Detect which cell encompasses the target text, then output its [x, y] center coordinate. 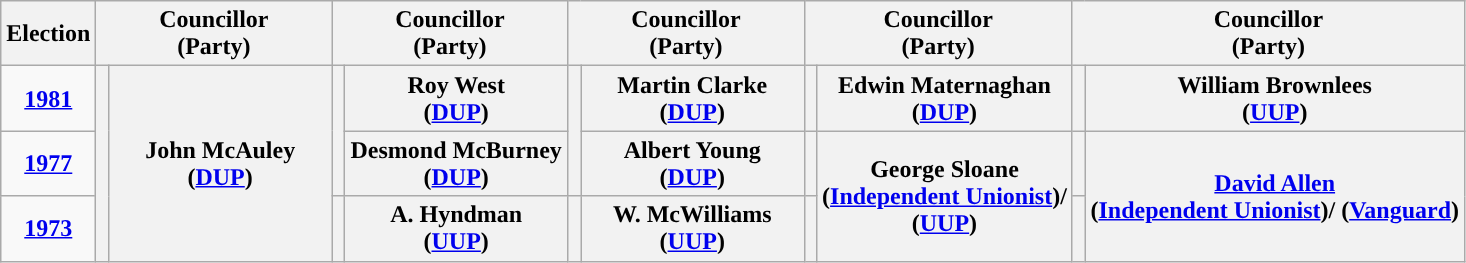
John McAuley (DUP) [220, 164]
1981 [48, 98]
A. Hyndman (UUP) [456, 228]
William Brownlees (UUP) [1275, 98]
Martin Clarke (DUP) [692, 98]
David Allen (Independent Unionist)/ (Vanguard) [1275, 196]
Edwin Maternaghan (DUP) [945, 98]
1973 [48, 228]
1977 [48, 164]
Albert Young (DUP) [692, 164]
Election [48, 34]
Desmond McBurney (DUP) [456, 164]
George Sloane (Independent Unionist)/ (UUP) [945, 196]
Roy West (DUP) [456, 98]
W. McWilliams (UUP) [692, 228]
